Provide the (x, y) coordinate of the cell's center where the given text is located.  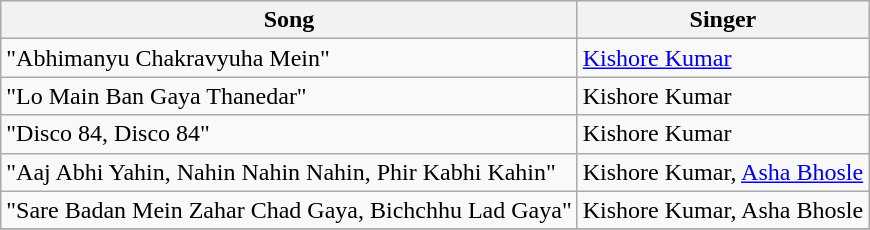
"Aaj Abhi Yahin, Nahin Nahin Nahin, Phir Kabhi Kahin" (289, 172)
"Lo Main Ban Gaya Thanedar" (289, 96)
"Abhimanyu Chakravyuha Mein" (289, 58)
"Disco 84, Disco 84" (289, 134)
"Sare Badan Mein Zahar Chad Gaya, Bichchhu Lad Gaya" (289, 210)
Singer (722, 20)
Song (289, 20)
